Find where the given text appears and provide that cell's center as [X, Y] coordinate. 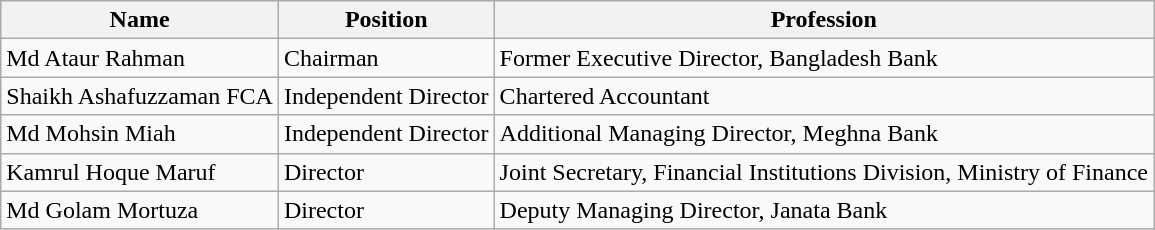
Name [140, 20]
Md Ataur Rahman [140, 58]
Md Mohsin Miah [140, 134]
Deputy Managing Director, Janata Bank [824, 210]
Position [386, 20]
Former Executive Director, Bangladesh Bank [824, 58]
Profession [824, 20]
Md Golam Mortuza [140, 210]
Additional Managing Director, Meghna Bank [824, 134]
Chartered Accountant [824, 96]
Joint Secretary, Financial Institutions Division, Ministry of Finance [824, 172]
Shaikh Ashafuzzaman FCA [140, 96]
Kamrul Hoque Maruf [140, 172]
Chairman [386, 58]
